Output the [x, y] coordinate of the center of the cell containing the given text.  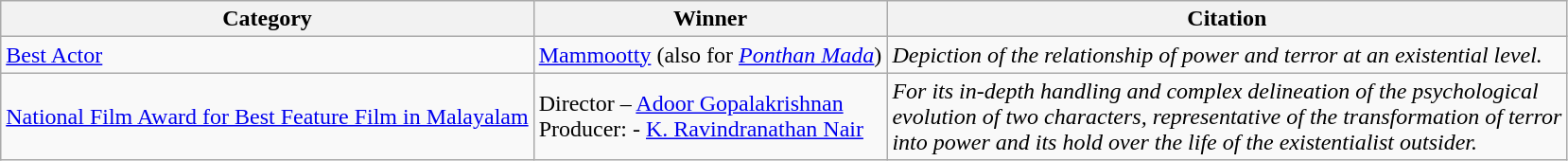
Director – Adoor GopalakrishnanProducer: - K. Ravindranathan Nair [710, 116]
Best Actor [267, 55]
Winner [710, 19]
Mammootty (also for Ponthan Mada) [710, 55]
Citation [1228, 19]
Depiction of the relationship of power and terror at an existential level. [1228, 55]
Category [267, 19]
National Film Award for Best Feature Film in Malayalam [267, 116]
